Locate the cell with the specified text and output its [x, y] center coordinate. 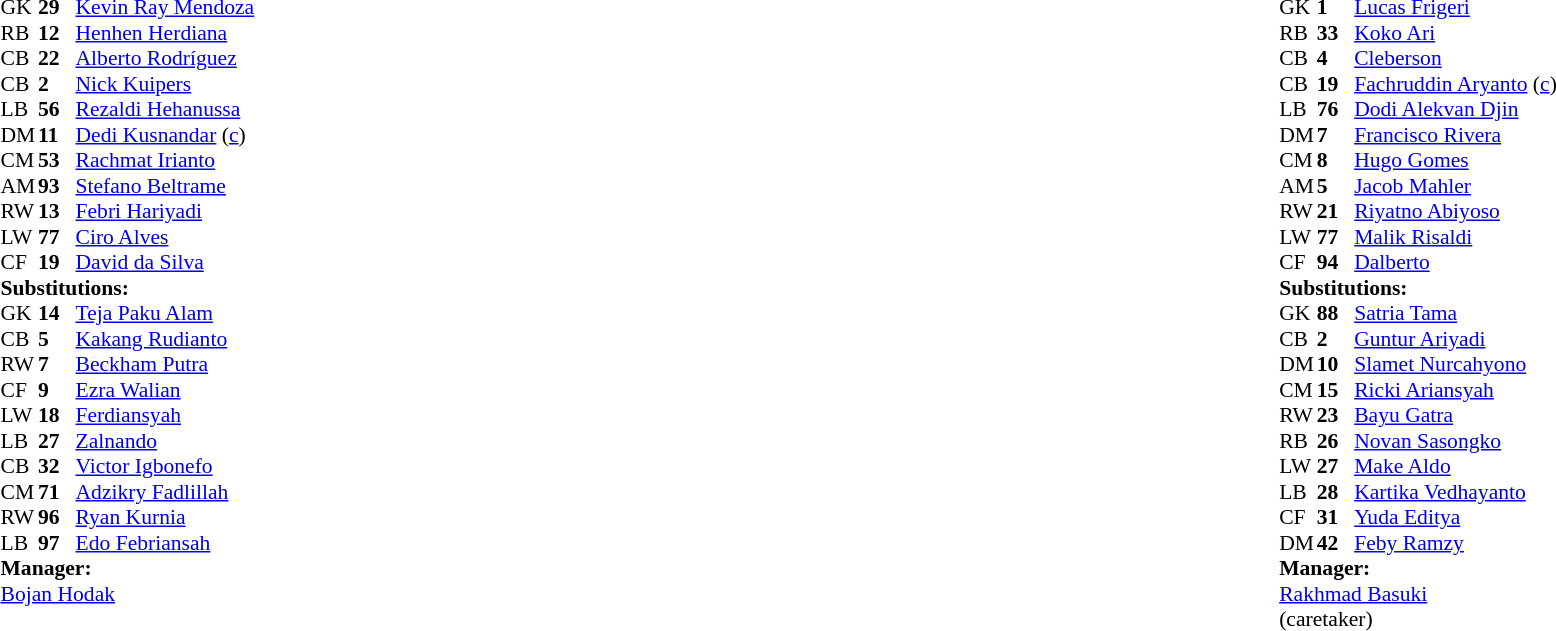
Edo Febriansah [166, 543]
56 [57, 109]
33 [1336, 33]
14 [57, 313]
Henhen Herdiana [166, 33]
Ezra Walian [166, 390]
Bojan Hodak [127, 594]
Beckham Putra [166, 365]
31 [1336, 517]
88 [1336, 313]
12 [57, 33]
15 [1336, 390]
Teja Paku Alam [166, 313]
42 [1336, 543]
Manager: [127, 569]
Ryan Kurnia [166, 517]
22 [57, 59]
9 [57, 390]
26 [1336, 441]
97 [57, 543]
Victor Igbonefo [166, 467]
32 [57, 467]
8 [1336, 161]
Ciro Alves [166, 237]
21 [1336, 211]
Kakang Rudianto [166, 339]
Febri Hariyadi [166, 211]
96 [57, 517]
11 [57, 135]
10 [1336, 365]
Alberto Rodríguez [166, 59]
93 [57, 186]
Dedi Kusnandar (c) [166, 135]
Stefano Beltrame [166, 186]
Rachmat Irianto [166, 161]
53 [57, 161]
18 [57, 415]
Adzikry Fadlillah [166, 492]
Zalnando [166, 441]
Rezaldi Hehanussa [166, 109]
Substitutions: [127, 288]
94 [1336, 263]
71 [57, 492]
23 [1336, 415]
28 [1336, 492]
Ferdiansyah [166, 415]
4 [1336, 59]
Nick Kuipers [166, 84]
13 [57, 211]
76 [1336, 109]
David da Silva [166, 263]
